Return [x, y] of the center of cell containing provided text 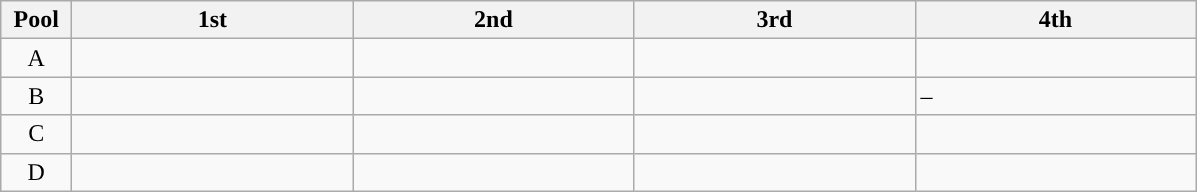
2nd [494, 20]
4th [1056, 20]
1st [212, 20]
D [36, 172]
B [36, 96]
Pool [36, 20]
– [1056, 96]
C [36, 134]
3rd [774, 20]
A [36, 58]
